Return [x, y] of the center of cell containing provided text 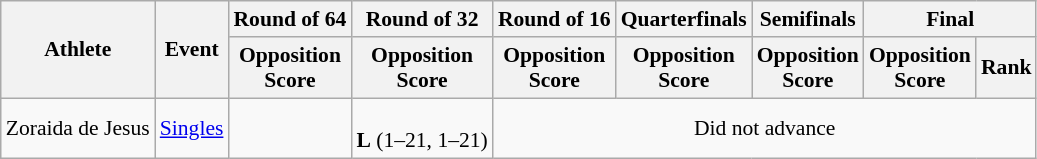
Round of 32 [422, 19]
Round of 64 [290, 19]
Rank [1006, 68]
Did not advance [765, 128]
Zoraida de Jesus [78, 128]
L (1–21, 1–21) [422, 128]
Event [192, 50]
Semifinals [808, 19]
Round of 16 [554, 19]
Final [950, 19]
Quarterfinals [684, 19]
Athlete [78, 50]
Singles [192, 128]
